Detect which cell encompasses the target text, then output its (x, y) center coordinate. 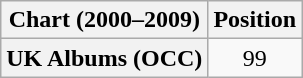
Position (255, 20)
99 (255, 58)
Chart (2000–2009) (104, 20)
UK Albums (OCC) (104, 58)
